Return (x, y) of the center of cell containing provided text 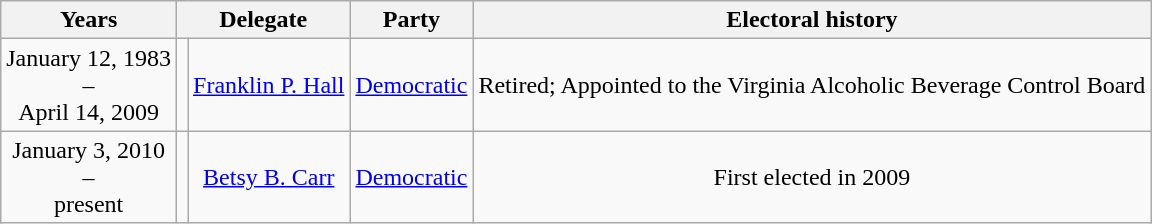
First elected in 2009 (812, 177)
January 3, 2010–present (89, 177)
Years (89, 20)
Delegate (262, 20)
Party (412, 20)
Franklin P. Hall (269, 85)
Electoral history (812, 20)
Betsy B. Carr (269, 177)
January 12, 1983–April 14, 2009 (89, 85)
Retired; Appointed to the Virginia Alcoholic Beverage Control Board (812, 85)
